Return the [x, y] coordinate for the center point of the cell that contains the specified text.  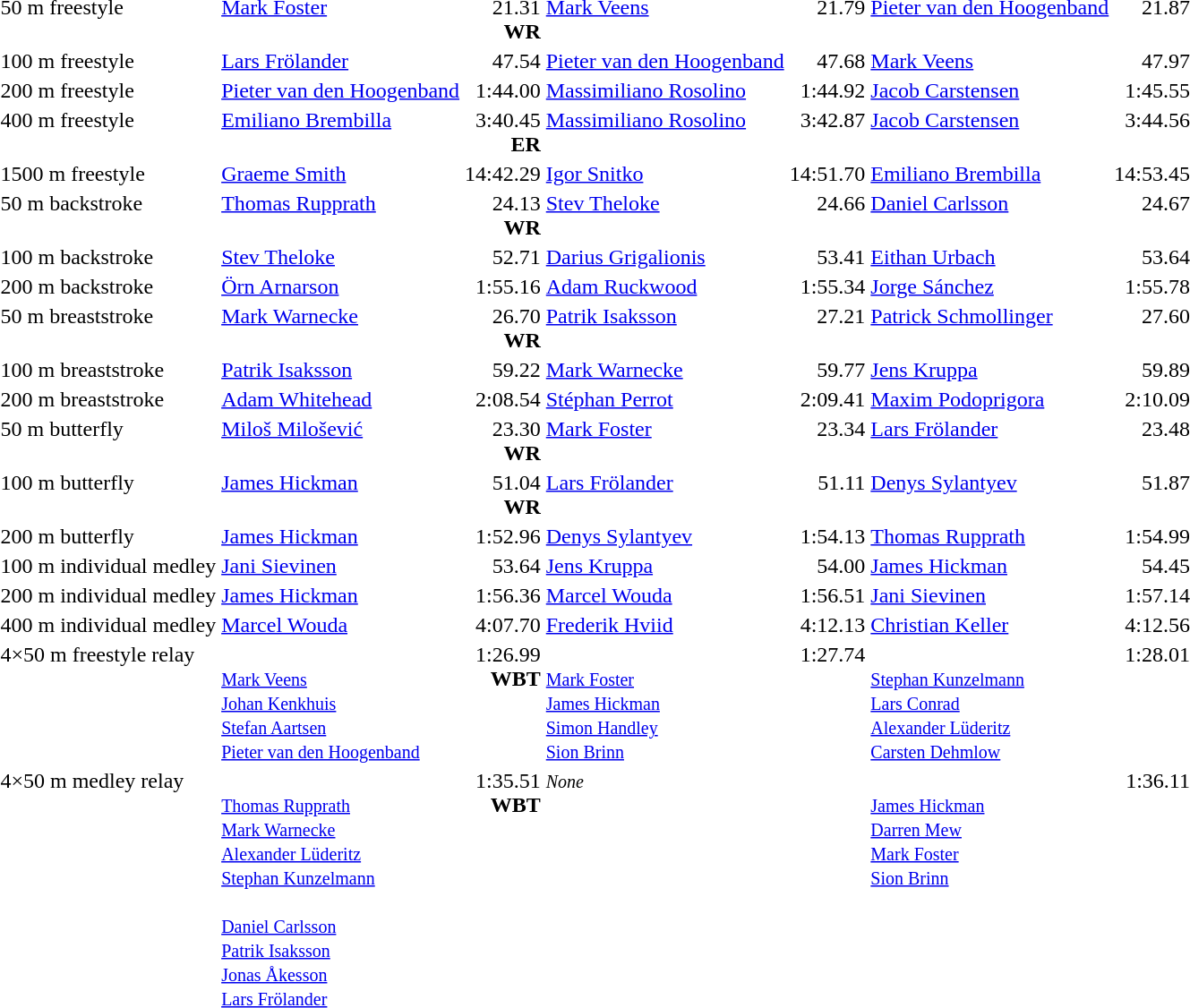
Mark Foster [664, 440]
51.11 [827, 494]
1:44.92 [827, 90]
Miloš Milošević [340, 440]
24.66 [827, 215]
59.77 [827, 370]
23.30WR [503, 440]
1:54.13 [827, 536]
26.70WR [503, 328]
51.04WR [503, 494]
52.71 [503, 257]
Frederik Hviid [664, 625]
47.68 [827, 61]
Eithan Urbach [990, 257]
2:09.41 [827, 399]
1:55.34 [827, 286]
Jorge Sánchez [990, 286]
Graeme Smith [340, 174]
3:42.87 [827, 132]
Christian Keller [990, 625]
Adam Whitehead [340, 399]
Mark VeensJohan KenkhuisStefan AartsenPieter van den Hoogenband [340, 703]
Mark FosterJames HickmanSimon HandleySion Brinn [664, 703]
54.00 [827, 566]
1:56.51 [827, 595]
27.21 [827, 328]
Patrick Schmollinger [990, 328]
59.22 [503, 370]
24.13WR [503, 215]
4:12.13 [827, 625]
Igor Snitko [664, 174]
47.54 [503, 61]
Maxim Podoprigora [990, 399]
Örn Arnarson [340, 286]
1:27.74 [827, 703]
53.64 [503, 566]
Stephan KunzelmannLars ConradAlexander LüderitzCarsten Dehmlow [990, 703]
53.41 [827, 257]
2:08.54 [503, 399]
23.34 [827, 440]
1:55.16 [503, 286]
Daniel Carlsson [990, 215]
14:42.29 [503, 174]
1:44.00 [503, 90]
Stéphan Perrot [664, 399]
3:40.45ER [503, 132]
14:51.70 [827, 174]
Adam Ruckwood [664, 286]
4:07.70 [503, 625]
1:52.96 [503, 536]
1:26.99WBT [503, 703]
Darius Grigalionis [664, 257]
1:56.36 [503, 595]
Mark Veens [990, 61]
